Return the (x, y) coordinate for the center point of the cell that contains the specified text.  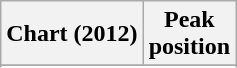
Peakposition (189, 34)
Chart (2012) (72, 34)
